Return (x, y) of the center of cell containing provided text 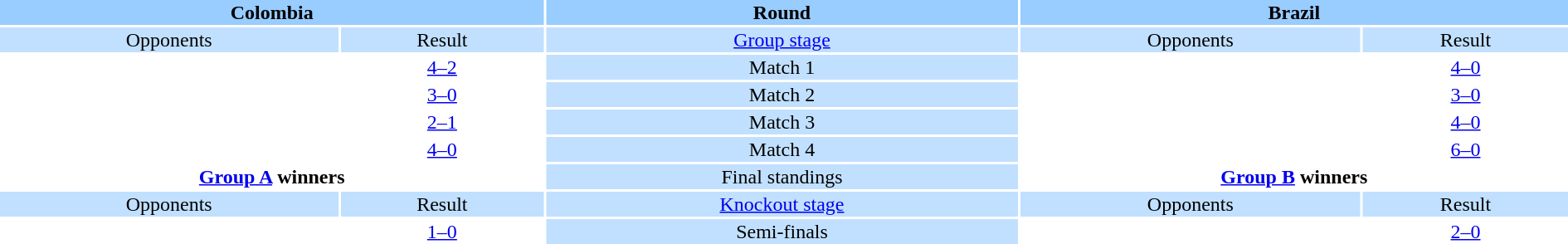
Colombia (272, 12)
Brazil (1294, 12)
Final standings (782, 177)
Match 4 (782, 149)
Match 1 (782, 67)
Match 3 (782, 122)
2–0 (1465, 232)
1–0 (441, 232)
Group stage (782, 40)
Knockout stage (782, 204)
Round (782, 12)
4–2 (441, 67)
Group A winners (272, 177)
Group B winners (1294, 177)
2–1 (441, 122)
Semi-finals (782, 232)
Match 2 (782, 95)
6–0 (1465, 149)
